Return the (X, Y) coordinate for the center point of the cell that contains the specified text.  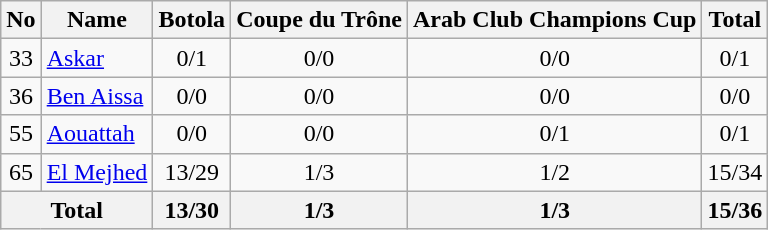
Askar (97, 58)
13/29 (192, 172)
El Mejhed (97, 172)
1/2 (554, 172)
65 (21, 172)
15/36 (735, 210)
13/30 (192, 210)
33 (21, 58)
Arab Club Champions Cup (554, 20)
Ben Aissa (97, 96)
Name (97, 20)
15/34 (735, 172)
55 (21, 134)
36 (21, 96)
Botola (192, 20)
Coupe du Trône (320, 20)
No (21, 20)
Aouattah (97, 134)
